Locate the cell with the specified text and output its (X, Y) center coordinate. 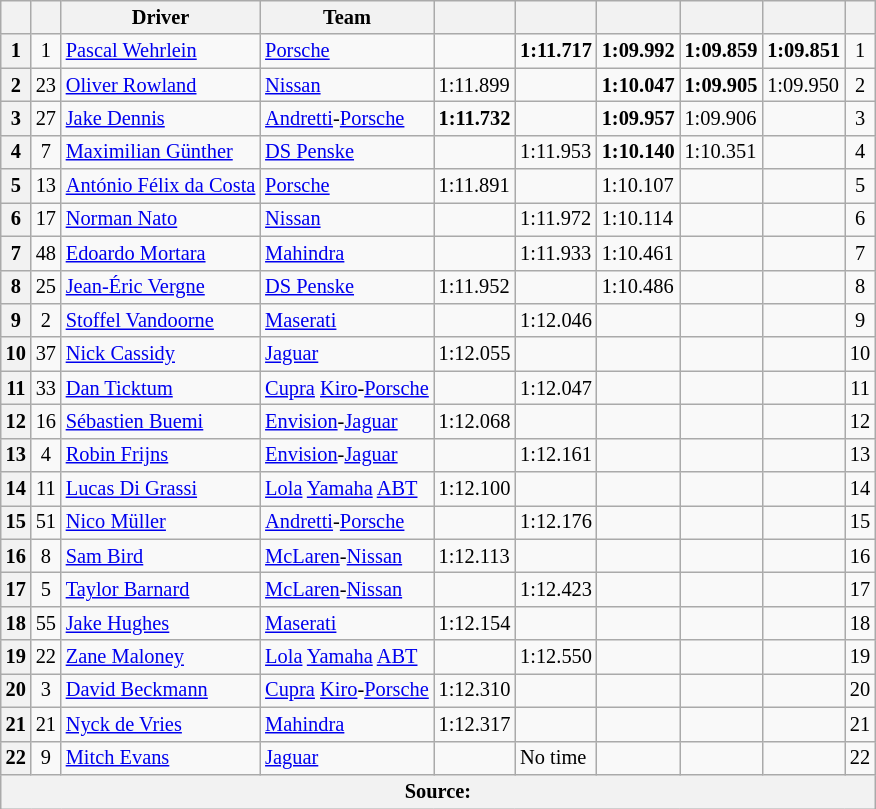
1:12.161 (556, 455)
Jean-Éric Vergne (160, 287)
27 (46, 118)
Jake Dennis (160, 118)
Source: (438, 791)
1:09.992 (638, 51)
1:12.068 (475, 421)
1:11.933 (556, 253)
33 (46, 388)
Team (346, 17)
Nick Cassidy (160, 354)
1:09.905 (722, 85)
1:09.957 (638, 118)
1:12.046 (556, 320)
Stoffel Vandoorne (160, 320)
1:12.113 (475, 556)
1:11.891 (475, 186)
1:11.717 (556, 51)
Zane Maloney (160, 657)
Edoardo Mortara (160, 253)
1:10.107 (638, 186)
1:09.906 (722, 118)
37 (46, 354)
1:12.154 (475, 623)
1:10.351 (722, 152)
1:10.114 (638, 219)
48 (46, 253)
No time (556, 758)
1:12.047 (556, 388)
25 (46, 287)
51 (46, 522)
1:10.486 (638, 287)
Oliver Rowland (160, 85)
1:12.550 (556, 657)
1:09.851 (804, 51)
1:12.423 (556, 589)
Jake Hughes (160, 623)
1:12.100 (475, 489)
Mitch Evans (160, 758)
Nyck de Vries (160, 724)
1:11.732 (475, 118)
António Félix da Costa (160, 186)
1:12.176 (556, 522)
1:09.859 (722, 51)
1:12.310 (475, 690)
Driver (160, 17)
Taylor Barnard (160, 589)
1:11.952 (475, 287)
55 (46, 623)
Robin Frijns (160, 455)
1:10.461 (638, 253)
1:10.047 (638, 85)
Maximilian Günther (160, 152)
1:10.140 (638, 152)
Sam Bird (160, 556)
Pascal Wehrlein (160, 51)
1:11.972 (556, 219)
1:09.950 (804, 85)
Sébastien Buemi (160, 421)
1:11.899 (475, 85)
Nico Müller (160, 522)
1:12.055 (475, 354)
1:11.953 (556, 152)
Norman Nato (160, 219)
Lucas Di Grassi (160, 489)
Dan Ticktum (160, 388)
David Beckmann (160, 690)
1:12.317 (475, 724)
23 (46, 85)
